Scan for the cell matching the given text and deliver its [X, Y] coordinate at center. 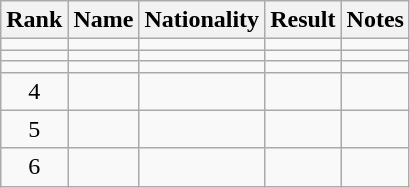
Name [104, 20]
5 [34, 129]
6 [34, 167]
4 [34, 91]
Result [303, 20]
Nationality [202, 20]
Notes [375, 20]
Rank [34, 20]
